For the text-containing cell, return its midpoint in [x, y] coordinate format. 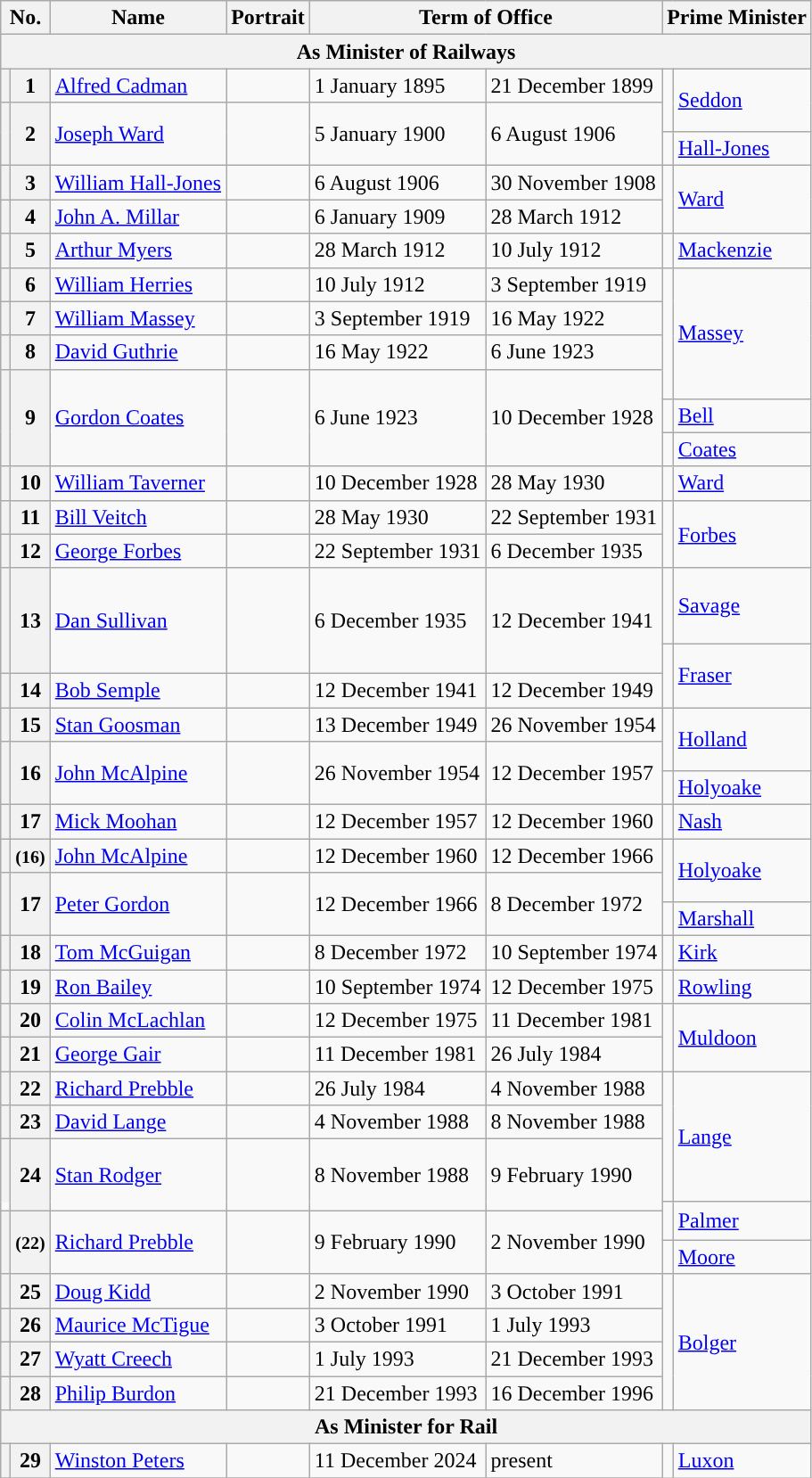
Stan Rodger [137, 1175]
George Forbes [137, 551]
Bolger [742, 1342]
15 [30, 725]
Muldoon [742, 1038]
Rowling [742, 987]
21 [30, 1055]
2 [30, 134]
6 January 1909 [398, 217]
23 [30, 1122]
Moore [742, 1257]
Alfred Cadman [137, 86]
4 [30, 217]
24 [30, 1175]
30 November 1908 [574, 183]
6 [30, 284]
Nash [742, 821]
5 January 1900 [398, 134]
Stan Goosman [137, 725]
Bell [742, 415]
11 [30, 517]
Philip Burdon [137, 1393]
Savage [742, 606]
Wyatt Creech [137, 1359]
Prime Minister [737, 18]
1 January 1895 [398, 86]
David Guthrie [137, 352]
As Minister for Rail [406, 1427]
Tom McGuigan [137, 952]
5 [30, 250]
Mick Moohan [137, 821]
William Taverner [137, 483]
Holland [742, 740]
George Gair [137, 1055]
Hall-Jones [742, 149]
Joseph Ward [137, 134]
Palmer [742, 1221]
11 December 2024 [398, 1461]
26 [30, 1325]
Ron Bailey [137, 987]
William Hall-Jones [137, 183]
19 [30, 987]
29 [30, 1461]
Peter Gordon [137, 904]
Gordon Coates [137, 417]
9 [30, 417]
Mackenzie [742, 250]
Portrait [268, 18]
Term of Office [485, 18]
20 [30, 1021]
Seddon [742, 100]
Bill Veitch [137, 517]
Forbes [742, 534]
14 [30, 690]
1 [30, 86]
8 [30, 352]
Coates [742, 449]
21 December 1899 [574, 86]
Kirk [742, 952]
Luxon [742, 1461]
William Massey [137, 318]
Winston Peters [137, 1461]
22 [30, 1088]
Maurice McTigue [137, 1325]
(16) [30, 855]
16 December 1996 [574, 1393]
25 [30, 1291]
18 [30, 952]
3 [30, 183]
Colin McLachlan [137, 1021]
present [574, 1461]
Arthur Myers [137, 250]
Fraser [742, 676]
Name [137, 18]
13 [30, 620]
No. [25, 18]
(22) [30, 1243]
Bob Semple [137, 690]
Doug Kidd [137, 1291]
David Lange [137, 1122]
16 [30, 774]
William Herries [137, 284]
27 [30, 1359]
John A. Millar [137, 217]
10 [30, 483]
Dan Sullivan [137, 620]
Massey [742, 333]
12 December 1949 [574, 690]
Lange [742, 1137]
28 [30, 1393]
Marshall [742, 918]
12 [30, 551]
7 [30, 318]
As Minister of Railways [406, 52]
13 December 1949 [398, 725]
